Determine the [x, y] coordinate at the center of the cell enclosing the given text.  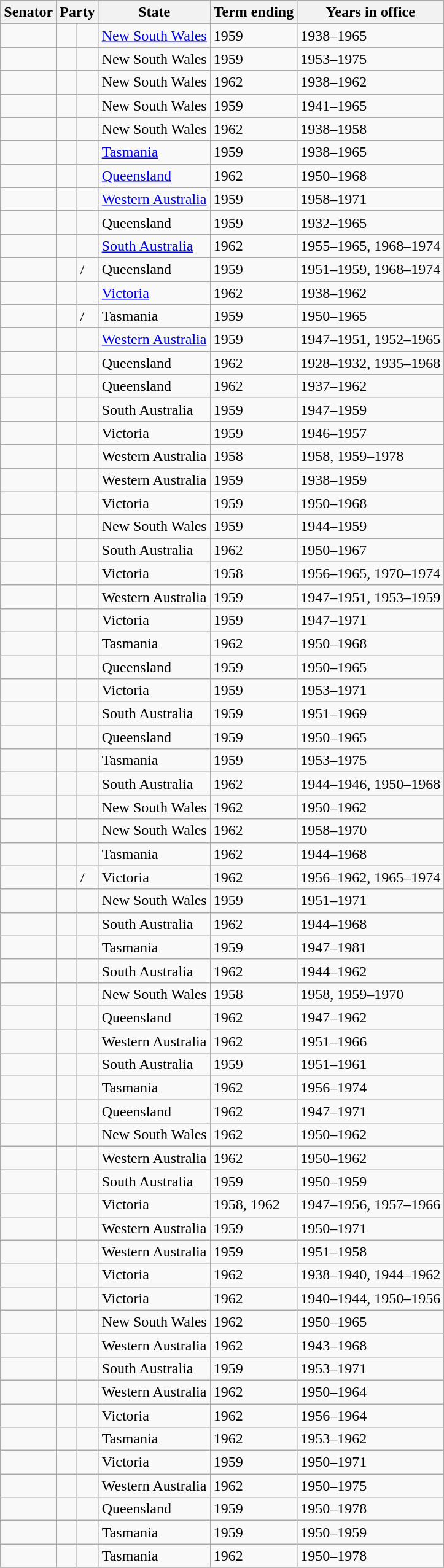
Party [77, 12]
1958, 1959–1978 [371, 457]
1953–1962 [371, 1439]
1958, 1962 [254, 1205]
1956–1964 [371, 1415]
1955–1965, 1968–1974 [371, 246]
1944–1946, 1950–1968 [371, 784]
1947–1956, 1957–1966 [371, 1205]
1958–1970 [371, 831]
1946–1957 [371, 433]
1940–1944, 1950–1956 [371, 1298]
1950–1964 [371, 1392]
1947–1951, 1952–1965 [371, 340]
1951–1959, 1968–1974 [371, 269]
1950–1975 [371, 1486]
1943–1968 [371, 1345]
Term ending [254, 12]
Senator [28, 12]
1937–1962 [371, 386]
1947–1951, 1953–1959 [371, 597]
1941–1965 [371, 106]
1944–1959 [371, 527]
1951–1966 [371, 1041]
1956–1962, 1965–1974 [371, 877]
1938–1959 [371, 480]
1932–1965 [371, 222]
1928–1932, 1935–1968 [371, 363]
Years in office [371, 12]
1956–1965, 1970–1974 [371, 573]
1958–1971 [371, 199]
1950–1967 [371, 550]
State [154, 12]
1947–1981 [371, 947]
1938–1940, 1944–1962 [371, 1275]
1956–1974 [371, 1088]
1958, 1959–1970 [371, 994]
1944–1962 [371, 971]
1947–1959 [371, 410]
1938–1958 [371, 129]
1951–1961 [371, 1065]
1951–1958 [371, 1252]
1947–1962 [371, 1017]
1951–1969 [371, 714]
1951–1971 [371, 901]
